Extract the [X, Y] coordinate from the center of the cell holding the provided text.  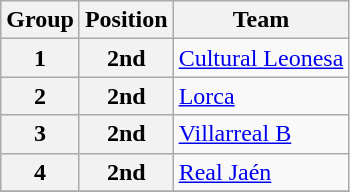
Team [261, 20]
Real Jaén [261, 172]
3 [40, 134]
Cultural Leonesa [261, 58]
Villarreal B [261, 134]
4 [40, 172]
Group [40, 20]
2 [40, 96]
Position [126, 20]
1 [40, 58]
Lorca [261, 96]
